Return the (x, y) coordinate for the center point of the cell that contains the specified text.  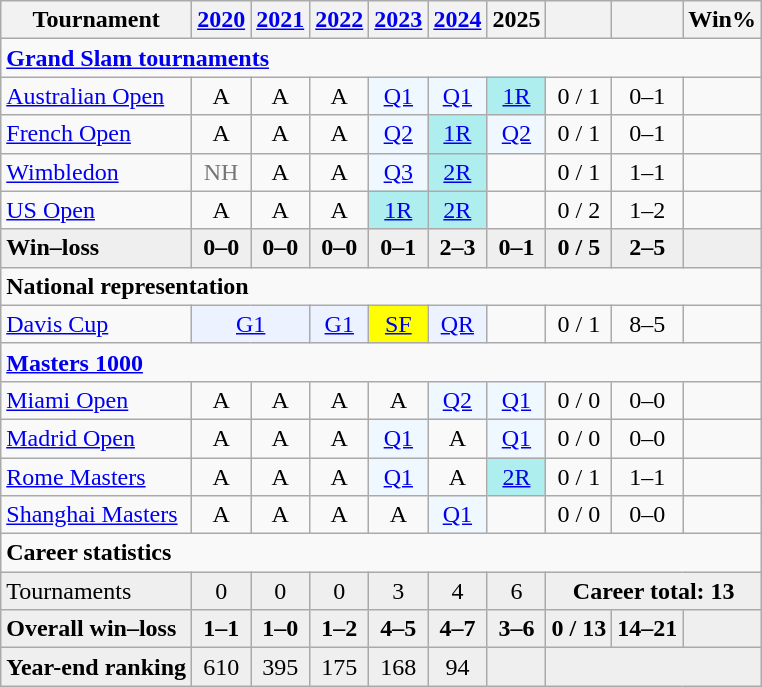
3–6 (516, 629)
Win–loss (96, 248)
US Open (96, 210)
610 (222, 667)
Masters 1000 (382, 362)
French Open (96, 134)
168 (398, 667)
Rome Masters (96, 477)
3 (398, 591)
4 (458, 591)
2022 (340, 20)
8–5 (648, 324)
Grand Slam tournaments (382, 58)
0 / 2 (579, 210)
Australian Open (96, 96)
SF (398, 324)
94 (458, 667)
395 (280, 667)
Career total: 13 (654, 591)
2–3 (458, 248)
Tournament (96, 20)
Tournaments (96, 591)
Career statistics (382, 553)
4–7 (458, 629)
0 / 13 (579, 629)
2021 (280, 20)
2024 (458, 20)
Shanghai Masters (96, 515)
0 / 5 (579, 248)
Q3 (398, 172)
1–0 (280, 629)
4–5 (398, 629)
Overall win–loss (96, 629)
Miami Open (96, 400)
National representation (382, 286)
2020 (222, 20)
Davis Cup (96, 324)
NH (222, 172)
2–5 (648, 248)
Year-end ranking (96, 667)
Madrid Open (96, 438)
2023 (398, 20)
6 (516, 591)
14–21 (648, 629)
QR (458, 324)
Win% (722, 20)
2025 (516, 20)
175 (340, 667)
Wimbledon (96, 172)
